Find where the given text appears and provide that cell's center as [x, y] coordinate. 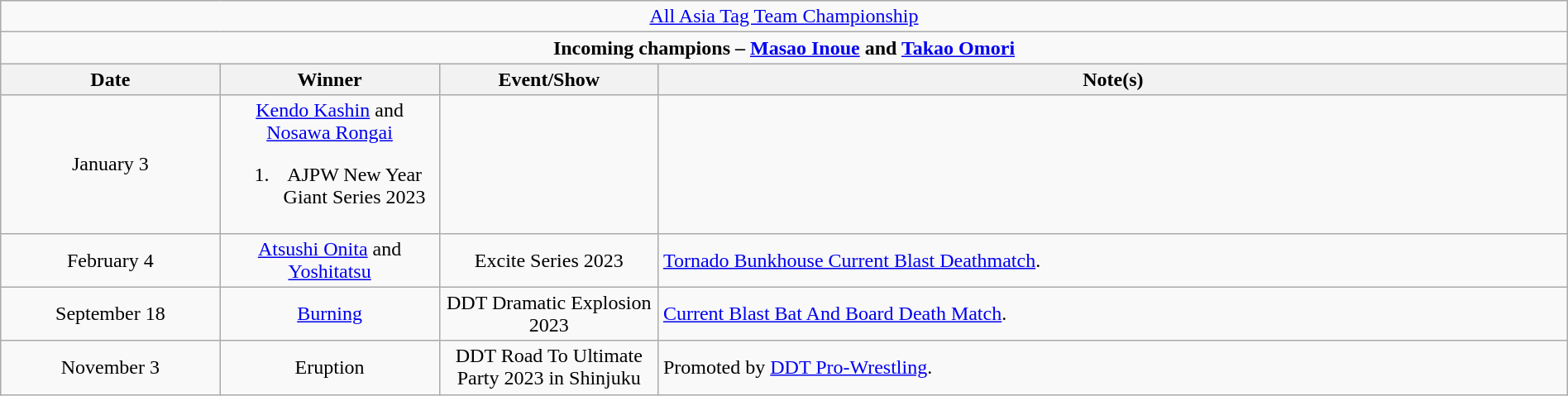
DDT Road To Ultimate Party 2023 in Shinjuku [549, 367]
Excite Series 2023 [549, 260]
Promoted by DDT Pro-Wrestling. [1113, 367]
Event/Show [549, 79]
Burning [329, 314]
January 3 [111, 164]
February 4 [111, 260]
DDT Dramatic Explosion 2023 [549, 314]
Winner [329, 79]
Date [111, 79]
Note(s) [1113, 79]
November 3 [111, 367]
Incoming champions – Masao Inoue and Takao Omori [784, 48]
September 18 [111, 314]
Tornado Bunkhouse Current Blast Deathmatch. [1113, 260]
Current Blast Bat And Board Death Match. [1113, 314]
Kendo Kashin and Nosawa RongaiAJPW New Year Giant Series 2023 [329, 164]
Eruption [329, 367]
Atsushi Onita and Yoshitatsu [329, 260]
All Asia Tag Team Championship [784, 17]
